Scan for the cell matching the given text and deliver its (x, y) coordinate at center. 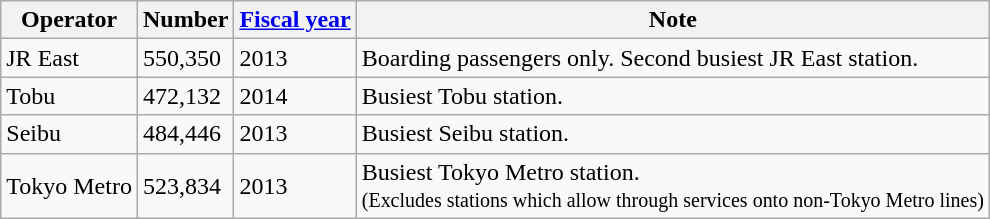
Busiest Tokyo Metro station. (Excludes stations which allow through services onto non-Tokyo Metro lines) (672, 186)
472,132 (185, 96)
Fiscal year (295, 20)
JR East (70, 58)
484,446 (185, 134)
Number (185, 20)
2014 (295, 96)
Operator (70, 20)
Busiest Tobu station. (672, 96)
Seibu (70, 134)
550,350 (185, 58)
Tokyo Metro (70, 186)
523,834 (185, 186)
Busiest Seibu station. (672, 134)
Boarding passengers only. Second busiest JR East station. (672, 58)
Tobu (70, 96)
Note (672, 20)
